Return the [X, Y] coordinate for the center point of the cell that contains the specified text.  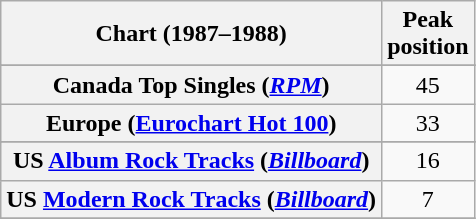
Peakposition [428, 34]
7 [428, 199]
US Album Rock Tracks (Billboard) [192, 161]
US Modern Rock Tracks (Billboard) [192, 199]
33 [428, 123]
Europe (Eurochart Hot 100) [192, 123]
Chart (1987–1988) [192, 34]
16 [428, 161]
45 [428, 85]
Canada Top Singles (RPM) [192, 85]
